Extract the (x, y) coordinate from the center of the cell holding the provided text.  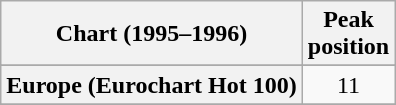
Europe (Eurochart Hot 100) (152, 85)
Peakposition (348, 34)
Chart (1995–1996) (152, 34)
11 (348, 85)
